Scan for the cell matching the given text and deliver its [X, Y] coordinate at center. 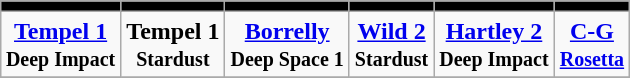
Tempel 1Stardust [173, 44]
Hartley 2Deep Impact [494, 44]
Tempel 1Deep Impact [60, 44]
BorrellyDeep Space 1 [287, 44]
Wild 2Stardust [391, 44]
C-GRosetta [592, 44]
